Search for the cell housing the specified text and yield its [X, Y] center coordinate. 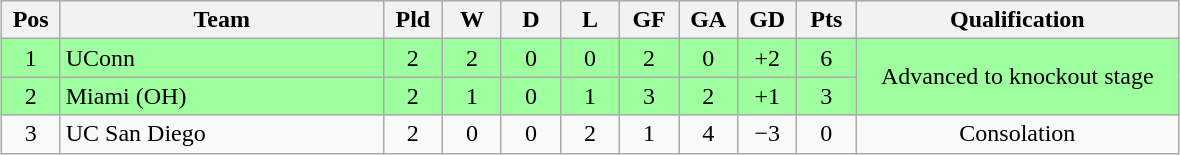
GA [708, 20]
+1 [768, 96]
Team [222, 20]
Advanced to knockout stage [1018, 77]
Pts [826, 20]
GF [650, 20]
D [530, 20]
6 [826, 58]
Pld [412, 20]
Miami (OH) [222, 96]
Pos [30, 20]
L [590, 20]
4 [708, 134]
Qualification [1018, 20]
UC San Diego [222, 134]
W [472, 20]
−3 [768, 134]
GD [768, 20]
UConn [222, 58]
Consolation [1018, 134]
+2 [768, 58]
